Return the [x, y] coordinate for the center point of the cell that contains the specified text.  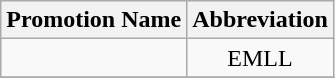
Abbreviation [260, 20]
EMLL [260, 58]
Promotion Name [94, 20]
